Identify which cell holds the provided text, then report its (X, Y) central coordinate. 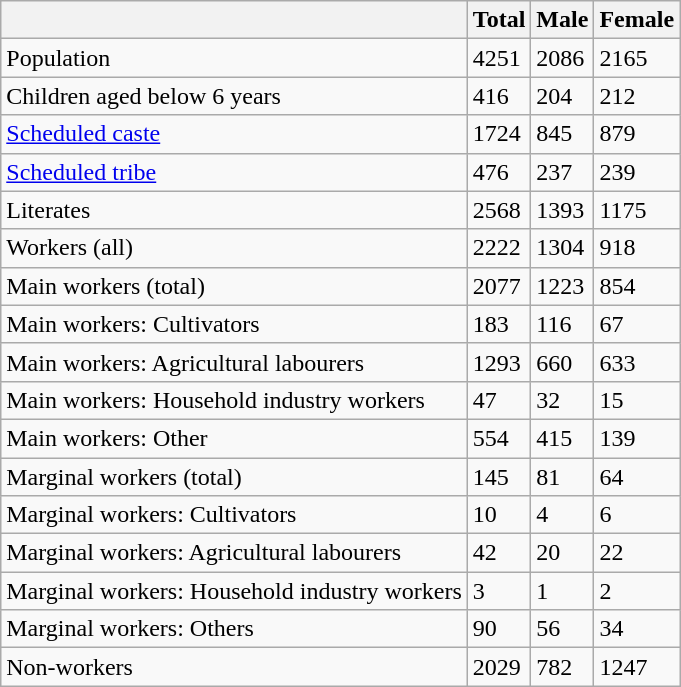
Marginal workers: Agricultural labourers (234, 553)
237 (562, 172)
1724 (499, 134)
42 (499, 553)
Marginal workers: Others (234, 629)
416 (499, 96)
3 (499, 591)
2086 (562, 58)
2 (637, 591)
Scheduled tribe (234, 172)
Main workers: Other (234, 438)
183 (499, 324)
20 (562, 553)
15 (637, 400)
47 (499, 400)
2077 (499, 286)
415 (562, 438)
Marginal workers: Cultivators (234, 515)
2568 (499, 210)
Literates (234, 210)
Main workers: Cultivators (234, 324)
1 (562, 591)
139 (637, 438)
1393 (562, 210)
1293 (499, 362)
Scheduled caste (234, 134)
56 (562, 629)
Main workers (total) (234, 286)
Children aged below 6 years (234, 96)
204 (562, 96)
Main workers: Agricultural labourers (234, 362)
Male (562, 20)
Marginal workers: Household industry workers (234, 591)
116 (562, 324)
6 (637, 515)
879 (637, 134)
Main workers: Household industry workers (234, 400)
633 (637, 362)
854 (637, 286)
90 (499, 629)
2029 (499, 667)
1223 (562, 286)
2222 (499, 248)
64 (637, 477)
Marginal workers (total) (234, 477)
2165 (637, 58)
Female (637, 20)
34 (637, 629)
22 (637, 553)
10 (499, 515)
67 (637, 324)
845 (562, 134)
81 (562, 477)
Non-workers (234, 667)
212 (637, 96)
1247 (637, 667)
476 (499, 172)
145 (499, 477)
Population (234, 58)
554 (499, 438)
782 (562, 667)
4251 (499, 58)
239 (637, 172)
Workers (all) (234, 248)
32 (562, 400)
1304 (562, 248)
918 (637, 248)
Total (499, 20)
660 (562, 362)
4 (562, 515)
1175 (637, 210)
